For the text-containing cell, return its midpoint in [X, Y] coordinate format. 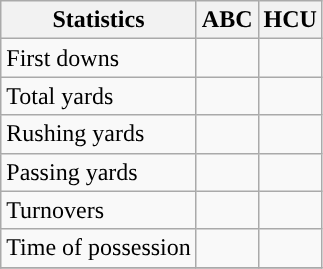
ABC [227, 20]
Rushing yards [99, 134]
Total yards [99, 96]
HCU [290, 20]
Time of possession [99, 248]
Statistics [99, 20]
First downs [99, 58]
Turnovers [99, 210]
Passing yards [99, 172]
